Find where the given text appears and provide that cell's center as (X, Y) coordinate. 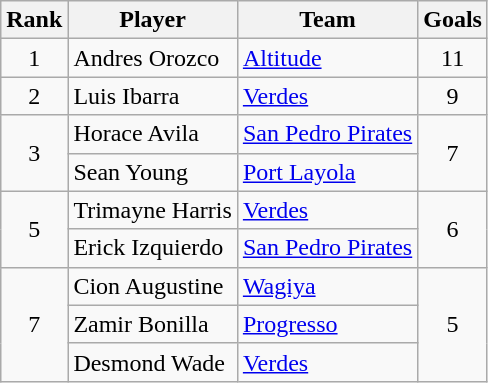
Andres Orozco (153, 58)
Rank (34, 20)
Port Layola (327, 172)
Wagiya (327, 286)
Erick Izquierdo (153, 248)
Zamir Bonilla (153, 324)
9 (453, 96)
Team (327, 20)
2 (34, 96)
6 (453, 229)
3 (34, 153)
Progresso (327, 324)
Luis Ibarra (153, 96)
Altitude (327, 58)
Cion Augustine (153, 286)
Player (153, 20)
Goals (453, 20)
Horace Avila (153, 134)
Desmond Wade (153, 362)
Sean Young (153, 172)
Trimayne Harris (153, 210)
11 (453, 58)
1 (34, 58)
